Detect which cell encompasses the target text, then output its (x, y) center coordinate. 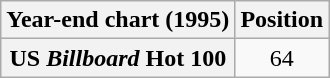
64 (282, 58)
US Billboard Hot 100 (118, 58)
Position (282, 20)
Year-end chart (1995) (118, 20)
